Locate the cell with the specified text and output its [x, y] center coordinate. 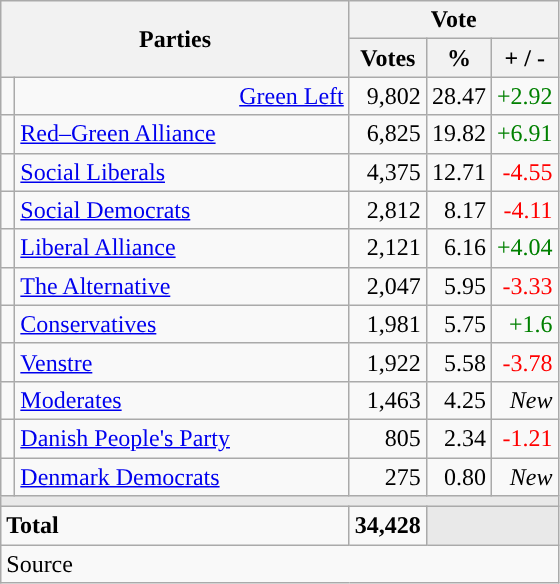
Total [176, 526]
-4.55 [524, 172]
5.58 [458, 362]
2.34 [458, 438]
The Alternative [182, 286]
-3.78 [524, 362]
9,802 [388, 96]
34,428 [388, 526]
Social Liberals [182, 172]
% [458, 58]
+4.04 [524, 248]
1,922 [388, 362]
0.80 [458, 477]
Social Democrats [182, 210]
+2.92 [524, 96]
6,825 [388, 134]
4,375 [388, 172]
Liberal Alliance [182, 248]
Danish People's Party [182, 438]
805 [388, 438]
275 [388, 477]
12.71 [458, 172]
Venstre [182, 362]
Votes [388, 58]
2,812 [388, 210]
Source [280, 564]
5.75 [458, 324]
Parties [176, 39]
-3.33 [524, 286]
Denmark Democrats [182, 477]
Conservatives [182, 324]
2,121 [388, 248]
28.47 [458, 96]
Green Left [182, 96]
6.16 [458, 248]
4.25 [458, 400]
1,463 [388, 400]
+6.91 [524, 134]
+ / - [524, 58]
2,047 [388, 286]
-4.11 [524, 210]
5.95 [458, 286]
Red–Green Alliance [182, 134]
19.82 [458, 134]
1,981 [388, 324]
-1.21 [524, 438]
Vote [454, 20]
+1.6 [524, 324]
8.17 [458, 210]
Moderates [182, 400]
